Find where the given text appears and provide that cell's center as (X, Y) coordinate. 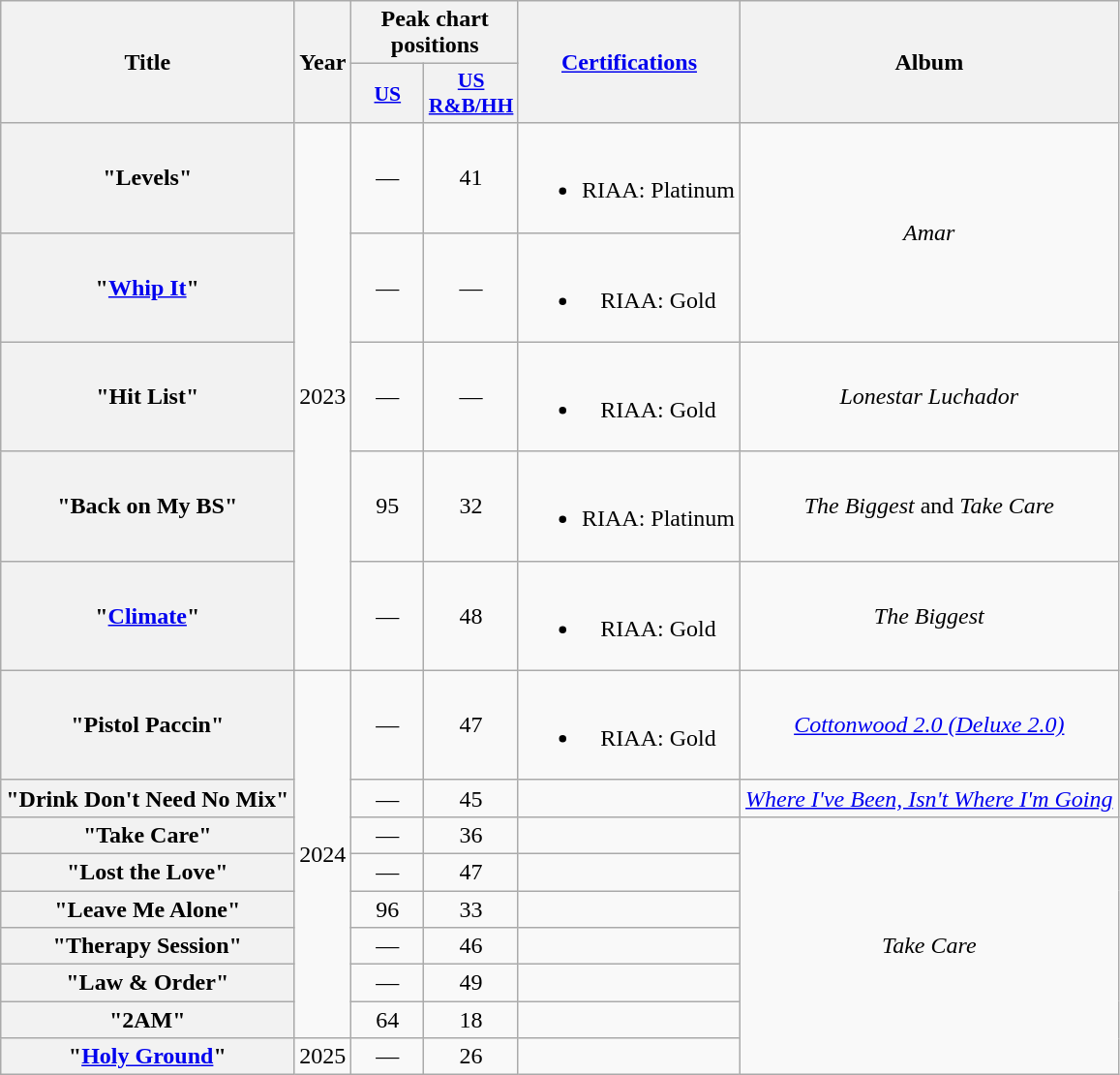
18 (471, 1020)
46 (471, 946)
36 (471, 835)
"Back on My BS" (147, 506)
33 (471, 909)
The Biggest and Take Care (929, 506)
"Leave Me Alone" (147, 909)
95 (387, 506)
32 (471, 506)
26 (471, 1057)
Lonestar Luchador (929, 397)
64 (387, 1020)
2023 (323, 397)
2024 (323, 854)
48 (471, 616)
41 (471, 178)
"Climate" (147, 616)
"Holy Ground" (147, 1057)
"Law & Order" (147, 983)
"Levels" (147, 178)
"Lost the Love" (147, 872)
Amar (929, 232)
Certifications (629, 62)
The Biggest (929, 616)
"Take Care" (147, 835)
USR&B/HH (471, 93)
"Pistol Paccin" (147, 724)
Year (323, 62)
Take Care (929, 945)
Album (929, 62)
Title (147, 62)
Cottonwood 2.0 (Deluxe 2.0) (929, 724)
"Whip It" (147, 287)
Where I've Been, Isn't Where I'm Going (929, 798)
US (387, 93)
"Therapy Session" (147, 946)
49 (471, 983)
"Drink Don't Need No Mix" (147, 798)
Peak chart positions (436, 33)
"Hit List" (147, 397)
"2AM" (147, 1020)
96 (387, 909)
2025 (323, 1057)
45 (471, 798)
